Provide the (X, Y) coordinate of the cell's center where the given text is located.  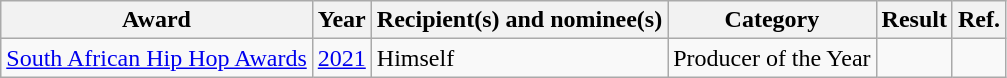
South African Hip Hop Awards (157, 58)
Result (914, 20)
Award (157, 20)
Recipient(s) and nominee(s) (519, 20)
Year (342, 20)
Ref. (978, 20)
Category (772, 20)
Producer of the Year (772, 58)
2021 (342, 58)
Himself (519, 58)
